Determine the [x, y] coordinate at the center of the cell enclosing the given text.  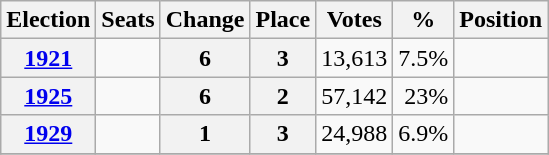
24,988 [354, 134]
1929 [48, 134]
Election [48, 20]
6.9% [424, 134]
1921 [48, 58]
Position [501, 20]
Votes [354, 20]
1925 [48, 96]
% [424, 20]
Seats [128, 20]
7.5% [424, 58]
Change [205, 20]
2 [283, 96]
13,613 [354, 58]
Place [283, 20]
1 [205, 134]
57,142 [354, 96]
23% [424, 96]
